For the text-containing cell, return its midpoint in (X, Y) coordinate format. 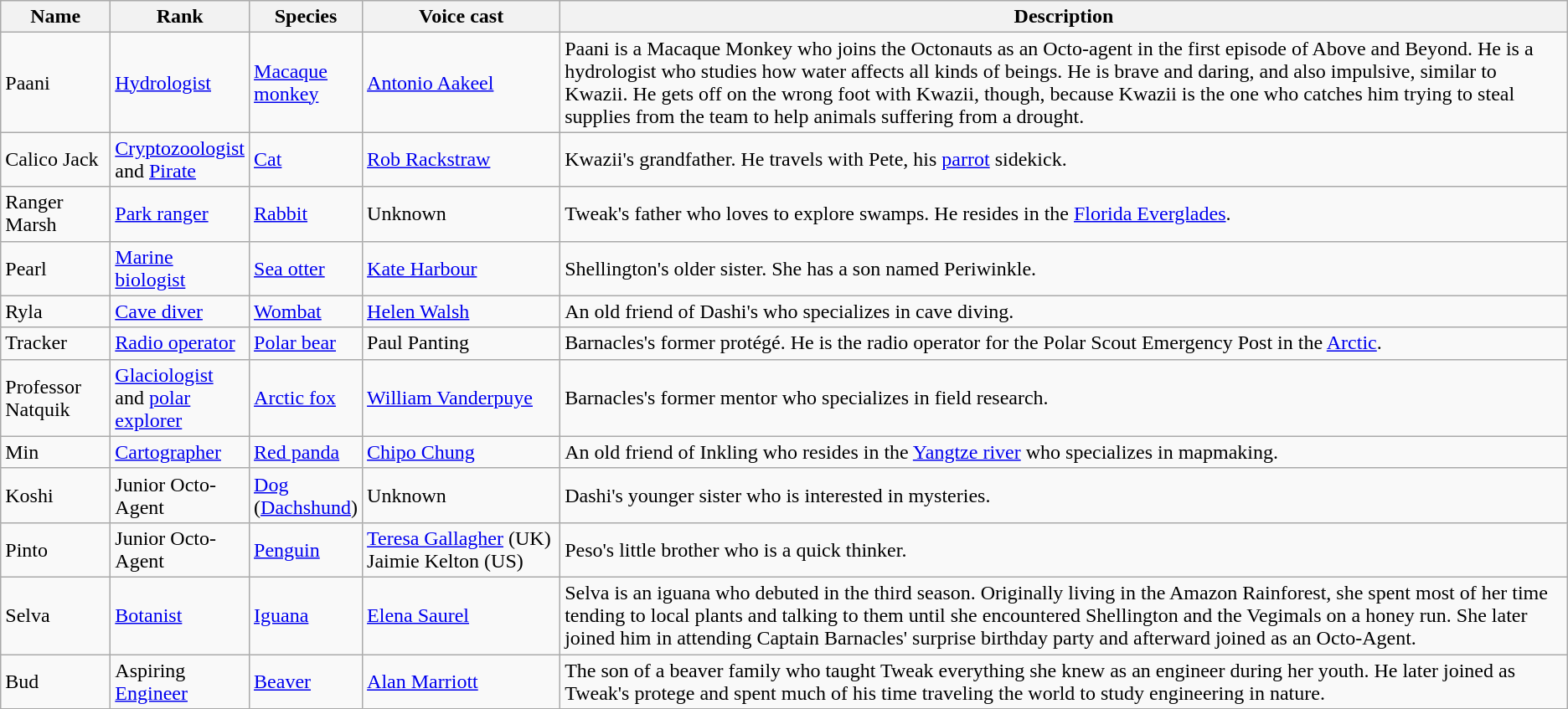
Kwazii's grandfather. He travels with Pete, his parrot sidekick. (1064, 159)
Professor Natquik (55, 398)
Barnacles's former protégé. He is the radio operator for the Polar Scout Emergency Post in the Arctic. (1064, 343)
William Vanderpuye (462, 398)
Tracker (55, 343)
Min (55, 452)
Botanist (180, 615)
Macaque monkey (307, 82)
Wombat (307, 311)
Sea otter (307, 268)
Arctic fox (307, 398)
Park ranger (180, 214)
Name (55, 17)
Polar bear (307, 343)
An old friend of Dashi's who specializes in cave diving. (1064, 311)
Cave diver (180, 311)
Beaver (307, 681)
Koshi (55, 496)
Barnacles's former mentor who specializes in field research. (1064, 398)
Tweak's father who loves to explore swamps. He resides in the Florida Everglades. (1064, 214)
Cryptozoologist and Pirate (180, 159)
Iguana (307, 615)
Penguin (307, 549)
Ryla (55, 311)
Kate Harbour (462, 268)
Pinto (55, 549)
Cartographer (180, 452)
Ranger Marsh (55, 214)
Shellington's older sister. She has a son named Periwinkle. (1064, 268)
Helen Walsh (462, 311)
Antonio Aakeel (462, 82)
An old friend of Inkling who resides in the Yangtze river who specializes in mapmaking. (1064, 452)
Peso's little brother who is a quick thinker. (1064, 549)
Chipo Chung (462, 452)
Bud (55, 681)
Species (307, 17)
Pearl (55, 268)
Teresa Gallagher (UK)Jaimie Kelton (US) (462, 549)
Marine biologist (180, 268)
Rob Rackstraw (462, 159)
Paani (55, 82)
Dashi's younger sister who is interested in mysteries. (1064, 496)
Radio operator (180, 343)
Glaciologist and polar explorer (180, 398)
Voice cast (462, 17)
Rabbit (307, 214)
Aspiring Engineer (180, 681)
Description (1064, 17)
Selva (55, 615)
Paul Panting (462, 343)
Red panda (307, 452)
Alan Marriott (462, 681)
Elena Saurel (462, 615)
Rank (180, 17)
Dog (Dachshund) (307, 496)
Hydrologist (180, 82)
Calico Jack (55, 159)
Cat (307, 159)
